Scan for the cell matching the given text and deliver its [x, y] coordinate at center. 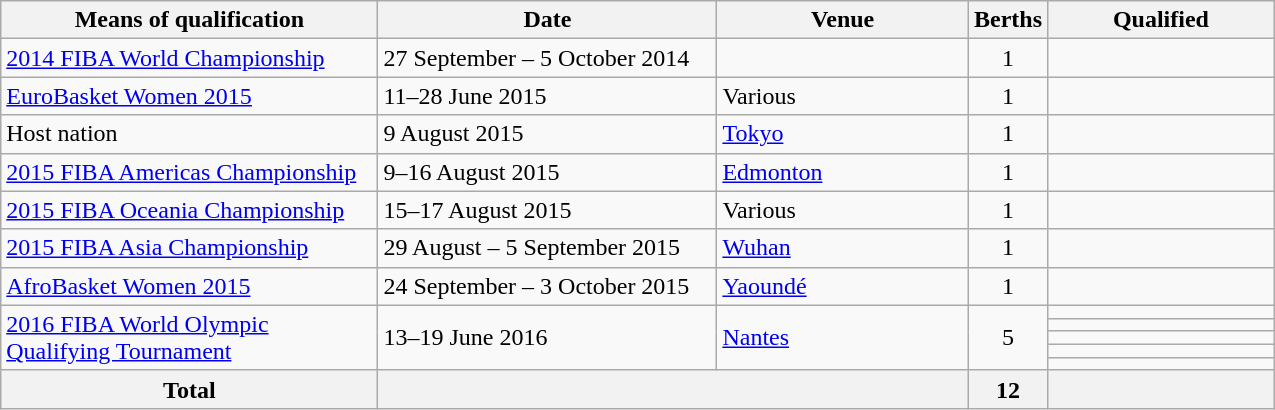
29 August – 5 September 2015 [548, 248]
2014 FIBA World Championship [190, 58]
Means of qualification [190, 20]
EuroBasket Women 2015 [190, 96]
Wuhan [843, 248]
2015 FIBA Oceania Championship [190, 210]
9–16 August 2015 [548, 172]
2016 FIBA World Olympic Qualifying Tournament [190, 338]
Tokyo [843, 134]
Yaoundé [843, 286]
15–17 August 2015 [548, 210]
Edmonton [843, 172]
Host nation [190, 134]
2015 FIBA Americas Championship [190, 172]
Berths [1008, 20]
27 September – 5 October 2014 [548, 58]
Total [190, 389]
24 September – 3 October 2015 [548, 286]
Nantes [843, 338]
Date [548, 20]
11–28 June 2015 [548, 96]
2015 FIBA Asia Championship [190, 248]
9 August 2015 [548, 134]
5 [1008, 338]
Venue [843, 20]
12 [1008, 389]
Qualified [1162, 20]
13–19 June 2016 [548, 338]
AfroBasket Women 2015 [190, 286]
